Pinpoint the cell where the given text exists, returning its (X, Y) midpoint coordinate. 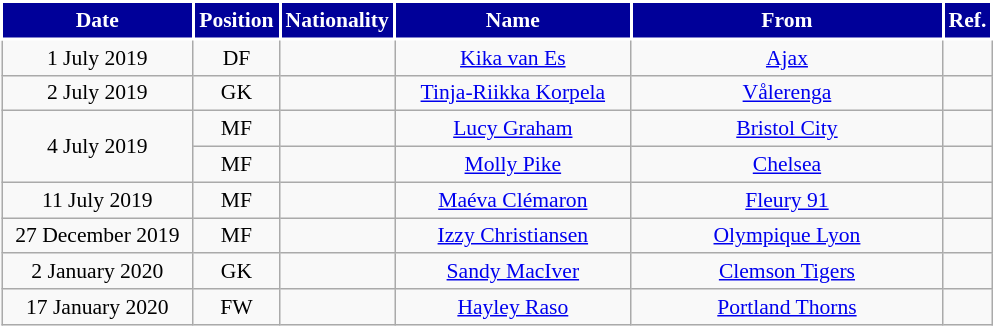
Molly Pike (514, 165)
Tinja-Riikka Korpela (514, 93)
Name (514, 20)
Lucy Graham (514, 129)
FW (236, 307)
27 December 2019 (98, 236)
Olympique Lyon (787, 236)
Nationality (338, 20)
Bristol City (787, 129)
2 July 2019 (98, 93)
From (787, 20)
2 January 2020 (98, 272)
Position (236, 20)
17 January 2020 (98, 307)
1 July 2019 (98, 57)
Clemson Tigers (787, 272)
Maéva Clémaron (514, 200)
11 July 2019 (98, 200)
Kika van Es (514, 57)
Date (98, 20)
Ref. (968, 20)
Chelsea (787, 165)
Vålerenga (787, 93)
Sandy MacIver (514, 272)
Fleury 91 (787, 200)
Hayley Raso (514, 307)
4 July 2019 (98, 146)
Ajax (787, 57)
DF (236, 57)
Portland Thorns (787, 307)
Izzy Christiansen (514, 236)
